Extract the (X, Y) coordinate from the center of the cell holding the provided text.  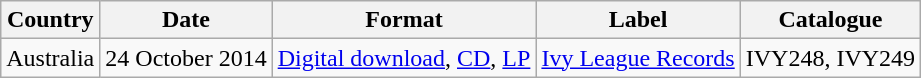
Country (50, 20)
Label (638, 20)
Australia (50, 58)
Catalogue (830, 20)
Date (186, 20)
IVY248, IVY249 (830, 58)
24 October 2014 (186, 58)
Ivy League Records (638, 58)
Digital download, CD, LP (404, 58)
Format (404, 20)
